For the text-containing cell, return its midpoint in [X, Y] coordinate format. 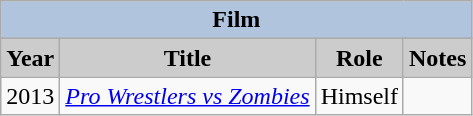
Himself [359, 96]
Title [188, 58]
Film [236, 20]
Pro Wrestlers vs Zombies [188, 96]
Role [359, 58]
Notes [437, 58]
Year [30, 58]
2013 [30, 96]
